From the cell containing the given text, extract its center point as [X, Y] coordinate. 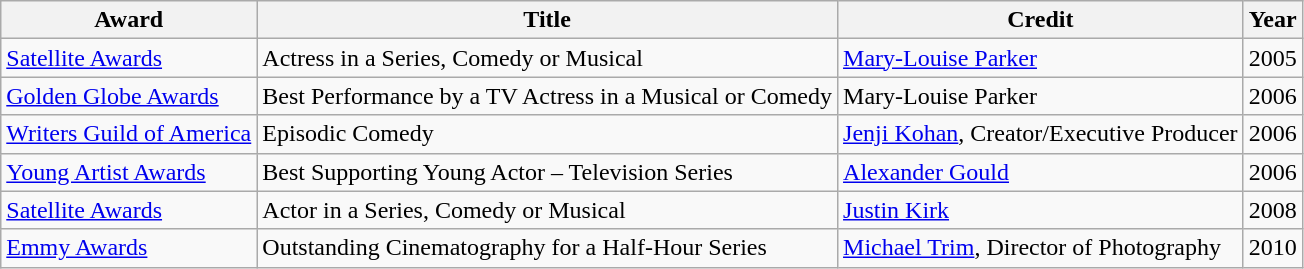
Actress in a Series, Comedy or Musical [548, 58]
Award [129, 20]
2005 [1272, 58]
Best Performance by a TV Actress in a Musical or Comedy [548, 96]
Young Artist Awards [129, 172]
Outstanding Cinematography for a Half-Hour Series [548, 248]
Actor in a Series, Comedy or Musical [548, 210]
Title [548, 20]
Emmy Awards [129, 248]
2010 [1272, 248]
Jenji Kohan, Creator/Executive Producer [1041, 134]
2008 [1272, 210]
Best Supporting Young Actor – Television Series [548, 172]
Alexander Gould [1041, 172]
Writers Guild of America [129, 134]
Year [1272, 20]
Episodic Comedy [548, 134]
Credit [1041, 20]
Golden Globe Awards [129, 96]
Justin Kirk [1041, 210]
Michael Trim, Director of Photography [1041, 248]
